Scan for the cell matching the given text and deliver its [x, y] coordinate at center. 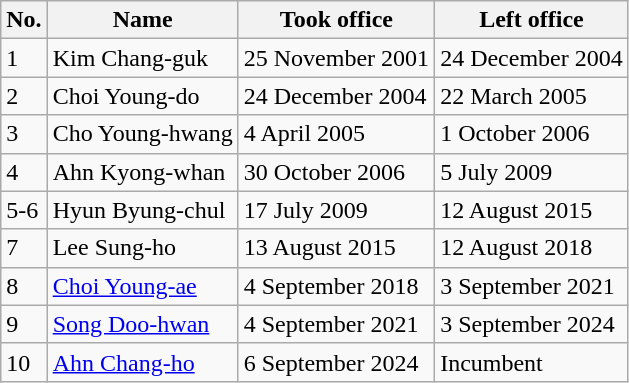
Incumbent [532, 362]
2 [24, 96]
5 July 2009 [532, 172]
10 [24, 362]
1 October 2006 [532, 134]
22 March 2005 [532, 96]
Ahn Chang-ho [142, 362]
Name [142, 20]
4 [24, 172]
3 [24, 134]
30 October 2006 [336, 172]
3 September 2024 [532, 324]
4 April 2005 [336, 134]
No. [24, 20]
17 July 2009 [336, 210]
Choi Young-ae [142, 286]
1 [24, 58]
3 September 2021 [532, 286]
Kim Chang-guk [142, 58]
Took office [336, 20]
6 September 2024 [336, 362]
7 [24, 248]
Song Doo-hwan [142, 324]
25 November 2001 [336, 58]
5-6 [24, 210]
Left office [532, 20]
8 [24, 286]
9 [24, 324]
4 September 2018 [336, 286]
12 August 2015 [532, 210]
Cho Young-hwang [142, 134]
4 September 2021 [336, 324]
12 August 2018 [532, 248]
13 August 2015 [336, 248]
Lee Sung-ho [142, 248]
Hyun Byung-chul [142, 210]
Choi Young-do [142, 96]
Ahn Kyong-whan [142, 172]
